Locate the cell with the specified text and output its [X, Y] center coordinate. 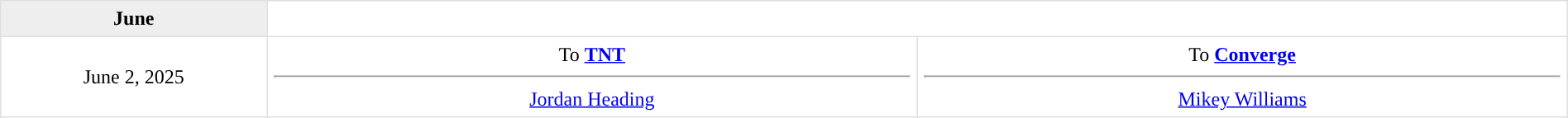
June [134, 19]
June 2, 2025 [134, 77]
To ConvergeMikey Williams [1242, 77]
To TNTJordan Heading [592, 77]
